Scan for the cell matching the given text and deliver its [X, Y] coordinate at center. 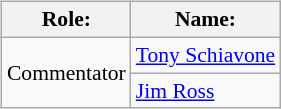
Tony Schiavone [206, 55]
Role: [66, 20]
Name: [206, 20]
Jim Ross [206, 91]
Commentator [66, 72]
